Determine the (X, Y) coordinate at the center of the cell enclosing the given text.  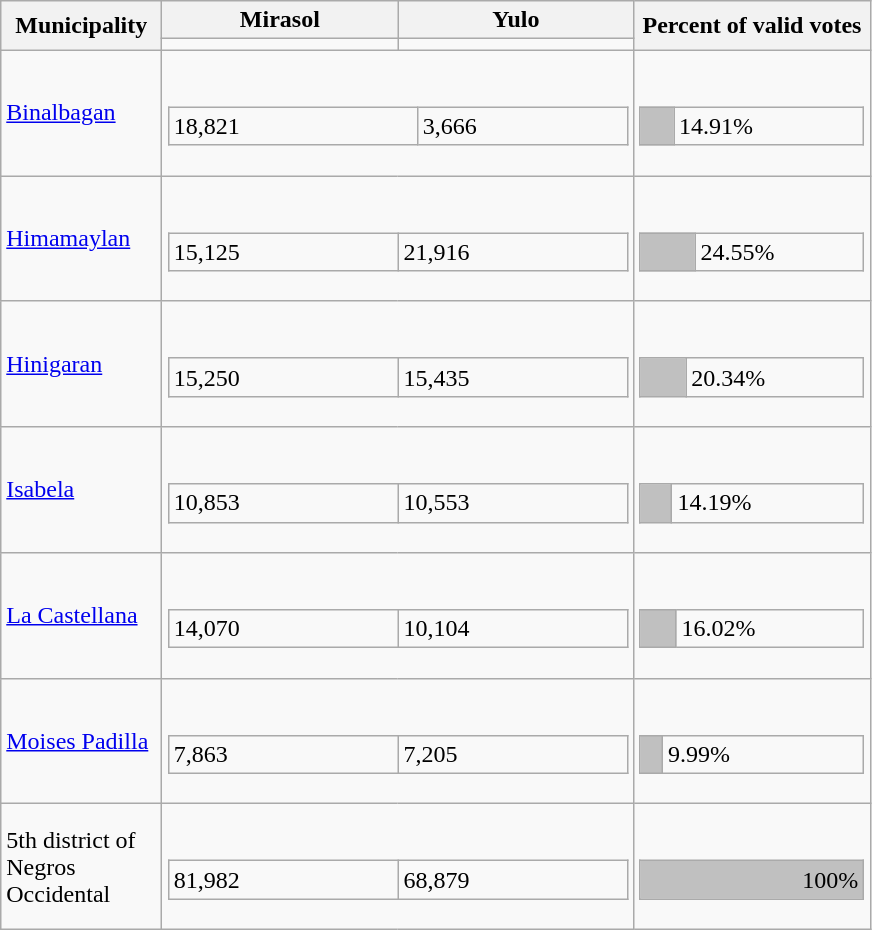
81,982 (283, 880)
10,104 (513, 629)
10,853 (283, 503)
Himamaylan (82, 239)
Isabela (82, 490)
3,666 (522, 126)
10,553 (513, 503)
Binalbagan (82, 113)
14,070 (283, 629)
La Castellana (82, 615)
18,821 (292, 126)
15,125 21,916 (398, 239)
81,982 68,879 (398, 867)
15,250 15,435 (398, 364)
7,205 (513, 754)
Yulo (516, 20)
15,250 (283, 377)
Moises Padilla (82, 741)
Municipality (82, 26)
7,863 (283, 754)
Mirasol (280, 20)
15,435 (513, 377)
18,821 3,666 (398, 113)
15,125 (283, 252)
14,070 10,104 (398, 615)
10,853 10,553 (398, 490)
Percent of valid votes (752, 26)
21,916 (513, 252)
5th district of Negros Occidental (82, 867)
7,863 7,205 (398, 741)
Hinigaran (82, 364)
68,879 (513, 880)
